Capture the cell that displays the provided text and extract its [x, y] central coordinate. 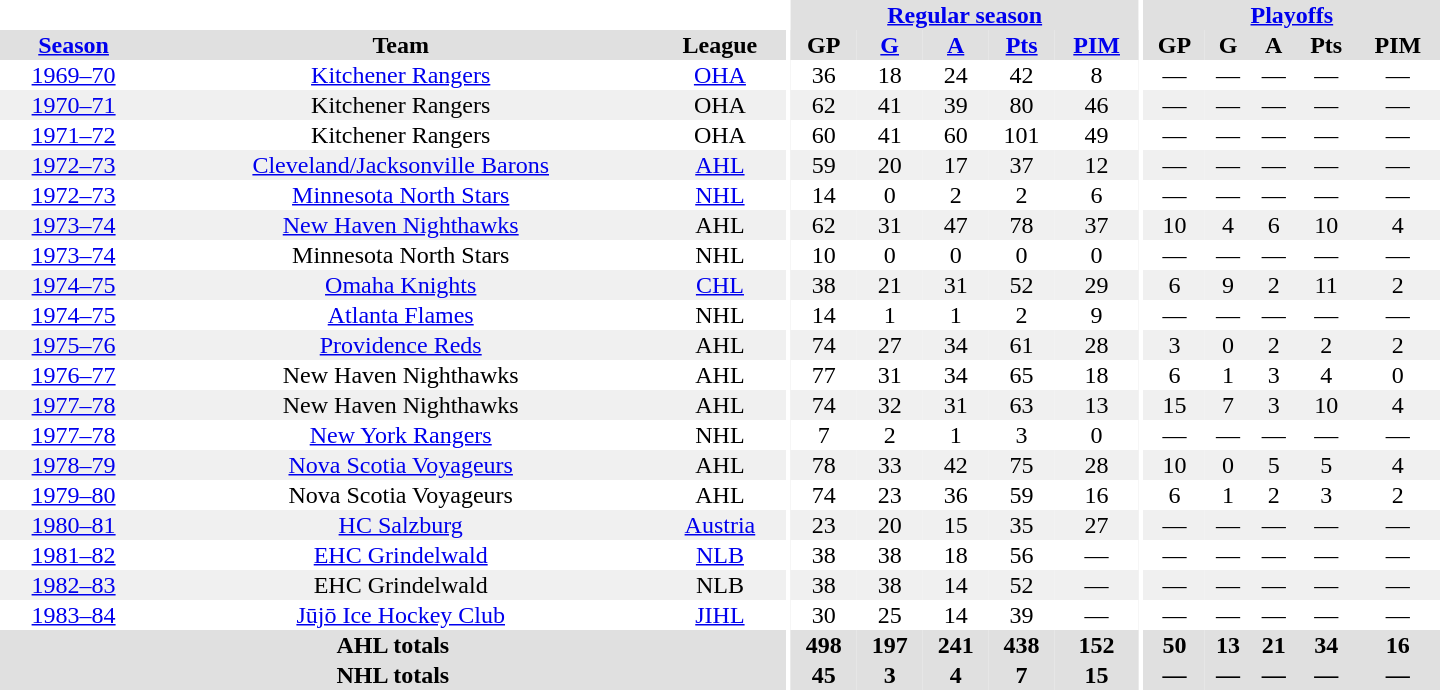
438 [1022, 645]
1981–82 [74, 555]
1982–83 [74, 585]
AHL totals [393, 645]
Cleveland/Jacksonville Barons [400, 165]
NHL totals [393, 675]
65 [1022, 375]
32 [890, 405]
1979–80 [74, 495]
17 [956, 165]
24 [956, 75]
Austria [720, 525]
1980–81 [74, 525]
11 [1326, 285]
25 [890, 615]
1975–76 [74, 345]
Atlanta Flames [400, 315]
HC Salzburg [400, 525]
29 [1097, 285]
49 [1097, 135]
197 [890, 645]
Season [74, 45]
Omaha Knights [400, 285]
30 [824, 615]
47 [956, 225]
1978–79 [74, 465]
75 [1022, 465]
63 [1022, 405]
New York Rangers [400, 435]
33 [890, 465]
CHL [720, 285]
241 [956, 645]
Team [400, 45]
498 [824, 645]
JIHL [720, 615]
Regular season [965, 15]
77 [824, 375]
152 [1097, 645]
101 [1022, 135]
46 [1097, 105]
1971–72 [74, 135]
1970–71 [74, 105]
80 [1022, 105]
1969–70 [74, 75]
45 [824, 675]
56 [1022, 555]
Jūjō Ice Hockey Club [400, 615]
1983–84 [74, 615]
Playoffs [1292, 15]
1976–77 [74, 375]
8 [1097, 75]
61 [1022, 345]
50 [1174, 645]
12 [1097, 165]
League [720, 45]
35 [1022, 525]
Providence Reds [400, 345]
